Locate the cell with the specified text and output its [x, y] center coordinate. 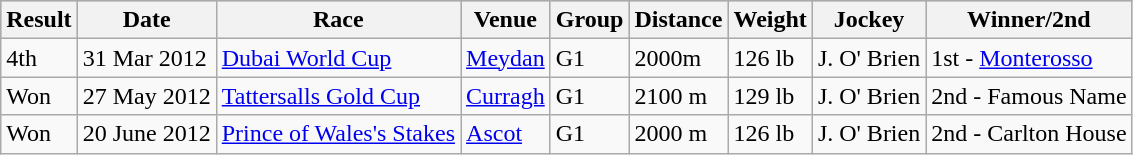
20 June 2012 [146, 134]
Meydan [506, 58]
Date [146, 20]
Tattersalls Gold Cup [338, 96]
Winner/2nd [1029, 20]
Race [338, 20]
2000m [678, 58]
31 Mar 2012 [146, 58]
129 lb [770, 96]
1st - Monterosso [1029, 58]
27 May 2012 [146, 96]
Ascot [506, 134]
2nd - Famous Name [1029, 96]
Dubai World Cup [338, 58]
Jockey [868, 20]
2nd - Carlton House [1029, 134]
Prince of Wales's Stakes [338, 134]
2100 m [678, 96]
2000 m [678, 134]
Venue [506, 20]
4th [39, 58]
Weight [770, 20]
Result [39, 20]
Distance [678, 20]
Group [590, 20]
Curragh [506, 96]
